Determine the [X, Y] coordinate at the center of the cell enclosing the given text.  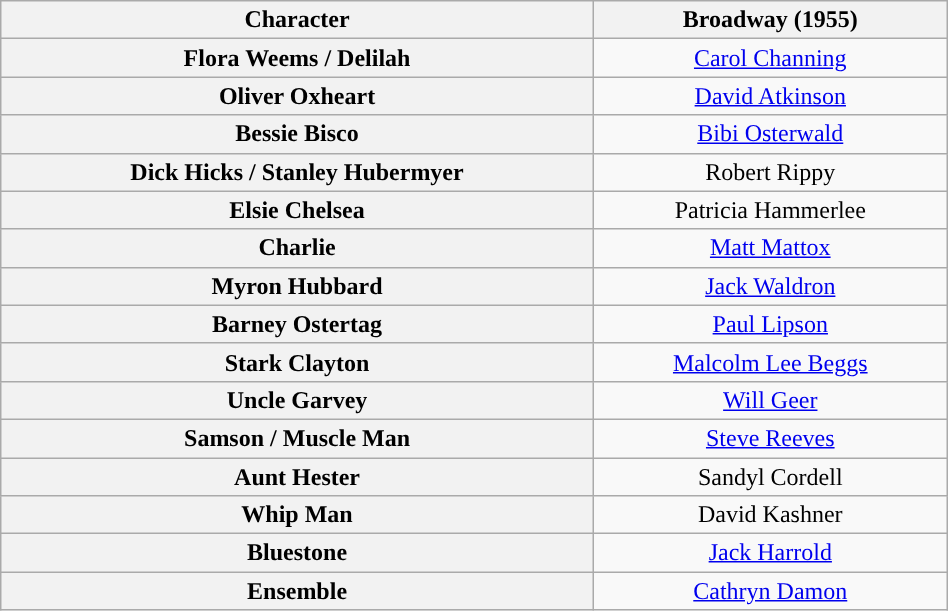
Dick Hicks / Stanley Hubermyer [298, 172]
Carol Channing [770, 58]
Patricia Hammerlee [770, 210]
Ensemble [298, 591]
Stark Clayton [298, 362]
Sandyl Cordell [770, 477]
Malcolm Lee Beggs [770, 362]
David Atkinson [770, 96]
Elsie Chelsea [298, 210]
Broadway (1955) [770, 20]
Uncle Garvey [298, 400]
Will Geer [770, 400]
David Kashner [770, 515]
Character [298, 20]
Charlie [298, 248]
Oliver Oxheart [298, 96]
Jack Waldron [770, 286]
Bibi Osterwald [770, 134]
Jack Harrold [770, 553]
Matt Mattox [770, 248]
Samson / Muscle Man [298, 438]
Bluestone [298, 553]
Steve Reeves [770, 438]
Robert Rippy [770, 172]
Myron Hubbard [298, 286]
Cathryn Damon [770, 591]
Flora Weems / Delilah [298, 58]
Aunt Hester [298, 477]
Paul Lipson [770, 324]
Bessie Bisco [298, 134]
Barney Ostertag [298, 324]
Whip Man [298, 515]
